Search for the cell housing the specified text and yield its (X, Y) center coordinate. 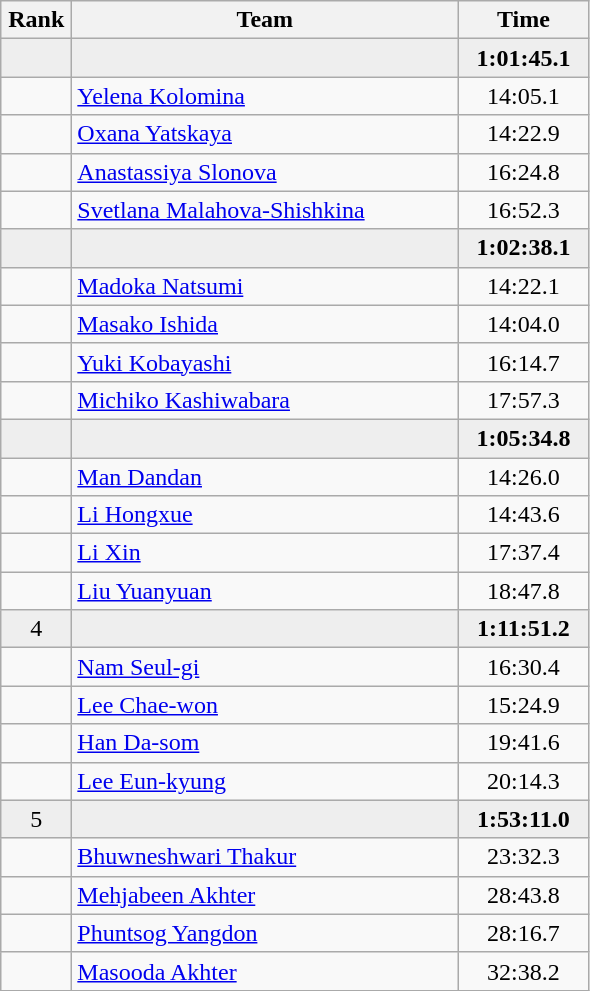
17:37.4 (524, 553)
16:52.3 (524, 210)
Anastassiya Slonova (265, 172)
Mehjabeen Akhter (265, 895)
14:22.1 (524, 286)
Li Hongxue (265, 515)
Lee Eun-kyung (265, 781)
Li Xin (265, 553)
16:30.4 (524, 667)
5 (36, 819)
Masako Ishida (265, 324)
Phuntsog Yangdon (265, 933)
Madoka Natsumi (265, 286)
Man Dandan (265, 477)
Liu Yuanyuan (265, 591)
14:05.1 (524, 96)
Han Da-som (265, 743)
Yelena Kolomina (265, 96)
1:11:51.2 (524, 629)
Svetlana Malahova-Shishkina (265, 210)
Michiko Kashiwabara (265, 400)
1:02:38.1 (524, 248)
18:47.8 (524, 591)
Nam Seul-gi (265, 667)
1:53:11.0 (524, 819)
14:26.0 (524, 477)
32:38.2 (524, 971)
28:16.7 (524, 933)
28:43.8 (524, 895)
Time (524, 20)
Masooda Akhter (265, 971)
4 (36, 629)
1:01:45.1 (524, 58)
Oxana Yatskaya (265, 134)
15:24.9 (524, 705)
14:43.6 (524, 515)
Bhuwneshwari Thakur (265, 857)
Rank (36, 20)
Yuki Kobayashi (265, 362)
23:32.3 (524, 857)
Lee Chae-won (265, 705)
16:24.8 (524, 172)
17:57.3 (524, 400)
14:04.0 (524, 324)
16:14.7 (524, 362)
14:22.9 (524, 134)
20:14.3 (524, 781)
1:05:34.8 (524, 438)
Team (265, 20)
19:41.6 (524, 743)
